Locate the cell with the specified text and output its (x, y) center coordinate. 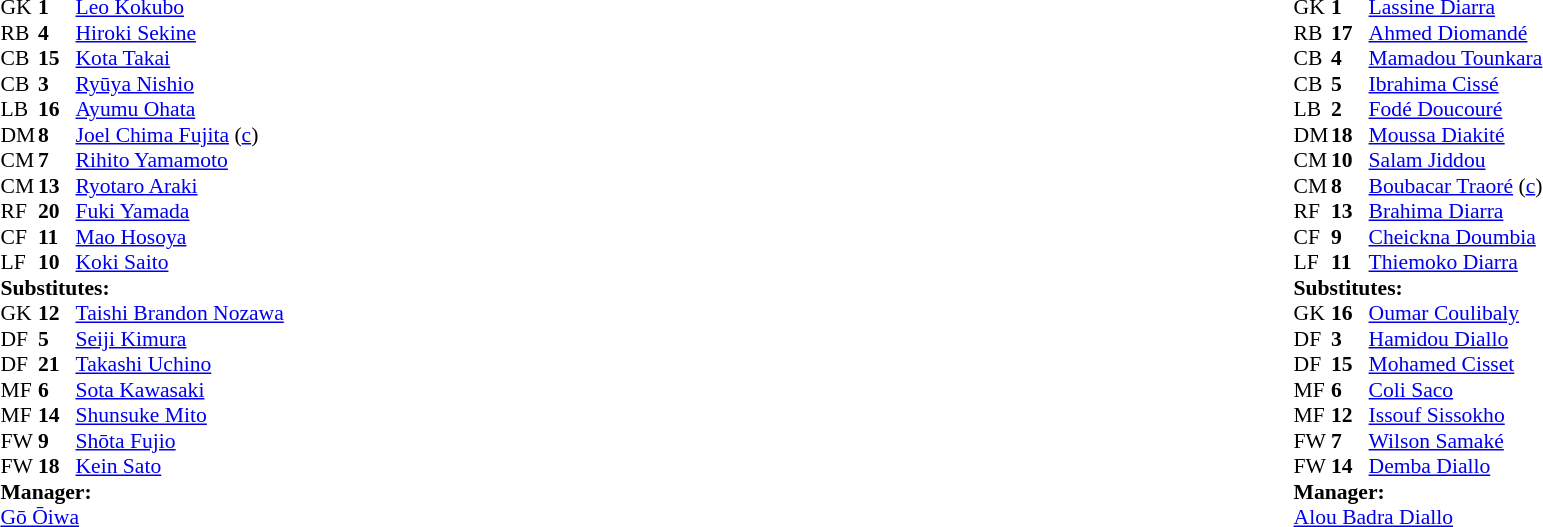
Shunsuke Mito (180, 415)
Oumar Coulibaly (1456, 313)
Rihito Yamamoto (180, 161)
Coli Saco (1456, 390)
Kota Takai (180, 59)
Fuki Yamada (180, 211)
Mohamed Cisset (1456, 365)
Thiemoko Diarra (1456, 263)
Fodé Doucouré (1456, 109)
Brahima Diarra (1456, 211)
Joel Chima Fujita (c) (180, 135)
Kein Sato (180, 467)
Koki Saito (180, 263)
Mao Hosoya (180, 237)
Moussa Diakité (1456, 135)
21 (57, 365)
17 (1350, 33)
Issouf Sissokho (1456, 415)
2 (1350, 109)
Hamidou Diallo (1456, 339)
Seiji Kimura (180, 339)
Salam Jiddou (1456, 161)
Ayumu Ohata (180, 109)
20 (57, 211)
Mamadou Tounkara (1456, 59)
Demba Diallo (1456, 467)
Ryūya Nishio (180, 84)
Ryotaro Araki (180, 186)
Cheickna Doumbia (1456, 237)
Hiroki Sekine (180, 33)
Ibrahima Cissé (1456, 84)
Boubacar Traoré (c) (1456, 186)
Ahmed Diomandé (1456, 33)
Takashi Uchino (180, 365)
Taishi Brandon Nozawa (180, 313)
Sota Kawasaki (180, 390)
Wilson Samaké (1456, 441)
Shōta Fujio (180, 441)
